Scan for the cell matching the given text and deliver its (x, y) coordinate at center. 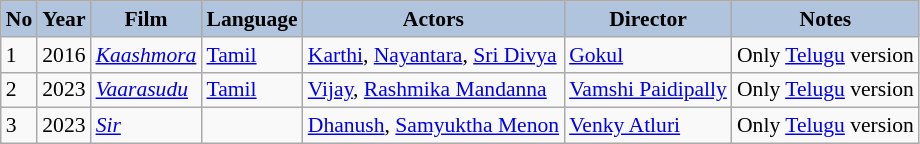
Kaashmora (146, 55)
Vaarasudu (146, 90)
No (20, 19)
Actors (434, 19)
Director (648, 19)
2016 (64, 55)
Film (146, 19)
Vijay, Rashmika Mandanna (434, 90)
Karthi, Nayantara, Sri Divya (434, 55)
Vamshi Paidipally (648, 90)
Notes (826, 19)
2 (20, 90)
Gokul (648, 55)
Sir (146, 126)
Year (64, 19)
Dhanush, Samyuktha Menon (434, 126)
Venky Atluri (648, 126)
1 (20, 55)
Language (252, 19)
3 (20, 126)
